Scan for the cell matching the given text and deliver its (x, y) coordinate at center. 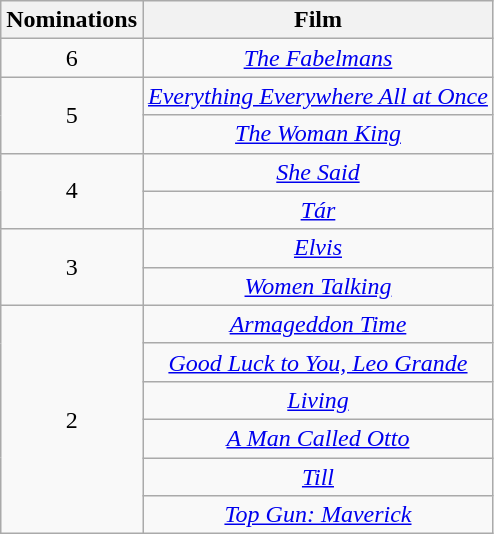
Living (318, 400)
The Woman King (318, 134)
Everything Everywhere All at Once (318, 96)
A Man Called Otto (318, 438)
Nominations (72, 20)
4 (72, 191)
Tár (318, 210)
Top Gun: Maverick (318, 515)
3 (72, 267)
2 (72, 419)
She Said (318, 172)
Film (318, 20)
5 (72, 115)
Good Luck to You, Leo Grande (318, 362)
Armageddon Time (318, 324)
Elvis (318, 248)
Till (318, 477)
The Fabelmans (318, 58)
Women Talking (318, 286)
6 (72, 58)
